Provide the (x, y) coordinate of the cell's center where the given text is located.  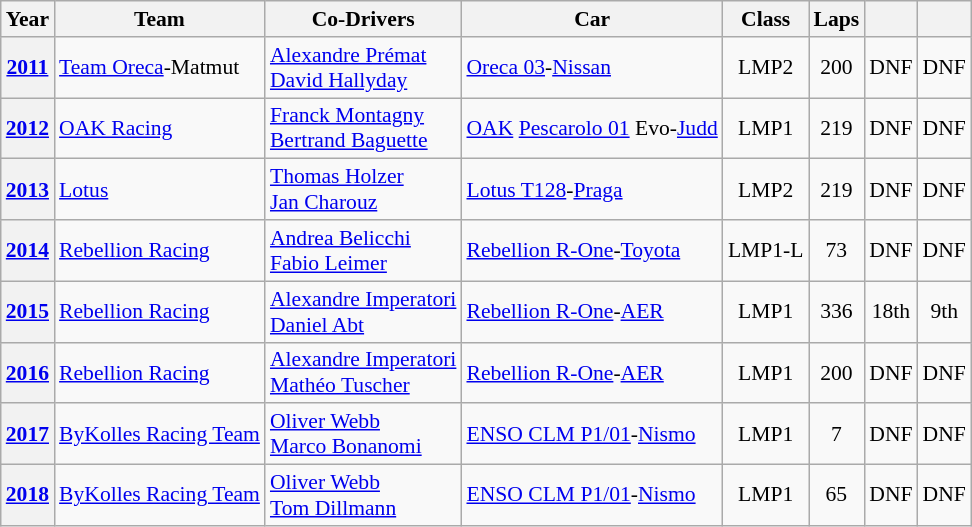
2011 (28, 68)
Alexandre Imperatori Daniel Abt (364, 312)
336 (836, 312)
Car (592, 19)
Team Oreca-Matmut (160, 68)
OAK Racing (160, 128)
73 (836, 250)
Rebellion R-One-Toyota (592, 250)
Lotus (160, 190)
Laps (836, 19)
7 (836, 434)
Franck Montagny Bertrand Baguette (364, 128)
2016 (28, 372)
Oreca 03-Nissan (592, 68)
Co-Drivers (364, 19)
Alexandre Prémat David Hallyday (364, 68)
65 (836, 496)
Lotus T128-Praga (592, 190)
2015 (28, 312)
Oliver Webb Tom Dillmann (364, 496)
2012 (28, 128)
Year (28, 19)
Oliver Webb Marco Bonanomi (364, 434)
Alexandre Imperatori Mathéo Tuscher (364, 372)
2017 (28, 434)
2014 (28, 250)
OAK Pescarolo 01 Evo-Judd (592, 128)
Thomas Holzer Jan Charouz (364, 190)
9th (944, 312)
2018 (28, 496)
Team (160, 19)
LMP1-L (766, 250)
Class (766, 19)
2013 (28, 190)
18th (890, 312)
Andrea Belicchi Fabio Leimer (364, 250)
